Determine the (x, y) coordinate at the center of the cell enclosing the given text.  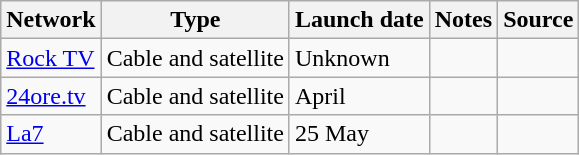
La7 (51, 134)
April (359, 96)
Source (538, 20)
Notes (463, 20)
Network (51, 20)
Rock TV (51, 58)
Type (195, 20)
Launch date (359, 20)
25 May (359, 134)
24ore.tv (51, 96)
Unknown (359, 58)
